Provide the (X, Y) coordinate of the cell's center where the given text is located.  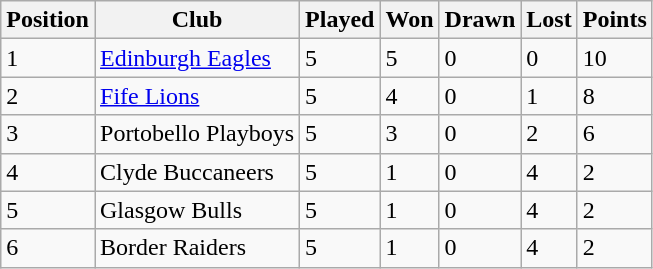
Clyde Buccaneers (196, 172)
Won (410, 20)
Portobello Playboys (196, 134)
Drawn (480, 20)
Played (340, 20)
Glasgow Bulls (196, 210)
Points (614, 20)
Edinburgh Eagles (196, 58)
8 (614, 96)
Fife Lions (196, 96)
Position (48, 20)
Club (196, 20)
10 (614, 58)
Lost (549, 20)
Border Raiders (196, 248)
